Extract the (x, y) coordinate from the center of the cell holding the provided text.  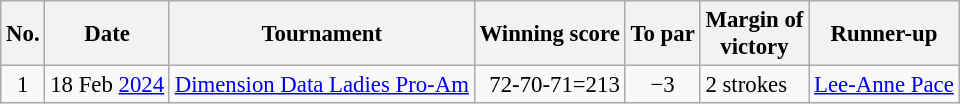
Date (107, 34)
1 (23, 85)
Dimension Data Ladies Pro-Am (322, 85)
2 strokes (754, 85)
Lee-Anne Pace (884, 85)
−3 (662, 85)
No. (23, 34)
Winning score (550, 34)
To par (662, 34)
72-70-71=213 (550, 85)
Runner-up (884, 34)
18 Feb 2024 (107, 85)
Margin ofvictory (754, 34)
Tournament (322, 34)
